For the text-containing cell, return its midpoint in [X, Y] coordinate format. 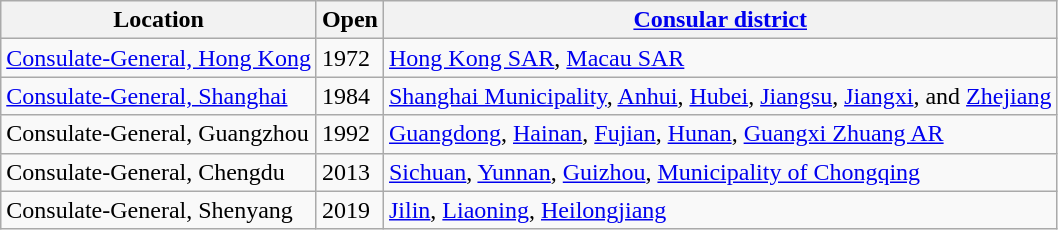
Shanghai Municipality, Anhui, Hubei, Jiangsu, Jiangxi, and Zhejiang [720, 96]
Consulate-General, Shanghai [159, 96]
Hong Kong SAR, Macau SAR [720, 58]
Jilin, Liaoning, Heilongjiang [720, 210]
1984 [350, 96]
Guangdong, Hainan, Fujian, Hunan, Guangxi Zhuang AR [720, 134]
Consulate-General, Hong Kong [159, 58]
Consulate-General, Chengdu [159, 172]
Location [159, 20]
2013 [350, 172]
Sichuan, Yunnan, Guizhou, Municipality of Chongqing [720, 172]
1992 [350, 134]
Consulate-General, Shenyang [159, 210]
2019 [350, 210]
Consulate-General, Guangzhou [159, 134]
Open [350, 20]
1972 [350, 58]
Consular district [720, 20]
